Provide the (X, Y) coordinate of the cell's center where the given text is located.  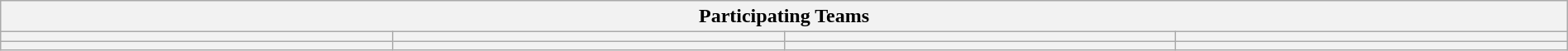
Participating Teams (784, 16)
